Pinpoint the cell where the given text exists, returning its (X, Y) midpoint coordinate. 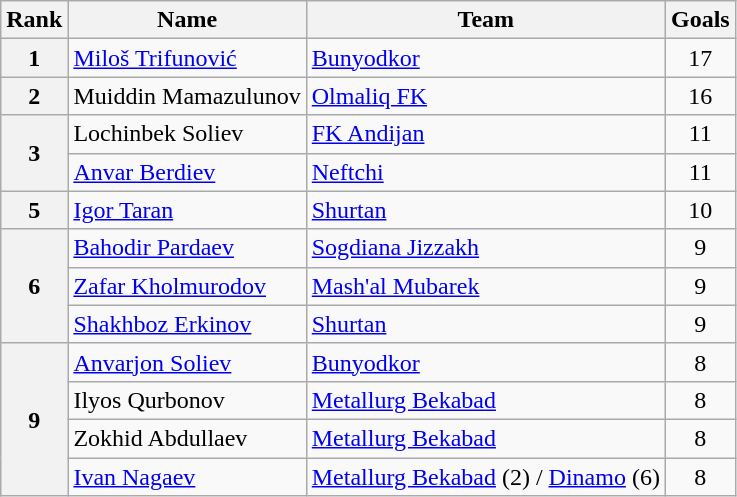
6 (34, 286)
2 (34, 96)
Anvarjon Soliev (187, 362)
Zafar Kholmurodov (187, 286)
Igor Taran (187, 210)
5 (34, 210)
Sogdiana Jizzakh (486, 248)
Miloš Trifunović (187, 58)
Olmaliq FK (486, 96)
Goals (700, 20)
10 (700, 210)
Anvar Berdiev (187, 172)
Ivan Nagaev (187, 477)
Shakhboz Erkinov (187, 324)
Neftchi (486, 172)
Muiddin Mamazulunov (187, 96)
Rank (34, 20)
Mash'al Mubarek (486, 286)
Ilyos Qurbonov (187, 400)
Zokhid Abdullaev (187, 438)
17 (700, 58)
Team (486, 20)
1 (34, 58)
Bahodir Pardaev (187, 248)
3 (34, 153)
16 (700, 96)
Metallurg Bekabad (2) / Dinamo (6) (486, 477)
FK Andijan (486, 134)
Lochinbek Soliev (187, 134)
Name (187, 20)
